Locate the cell with the specified text and output its [X, Y] center coordinate. 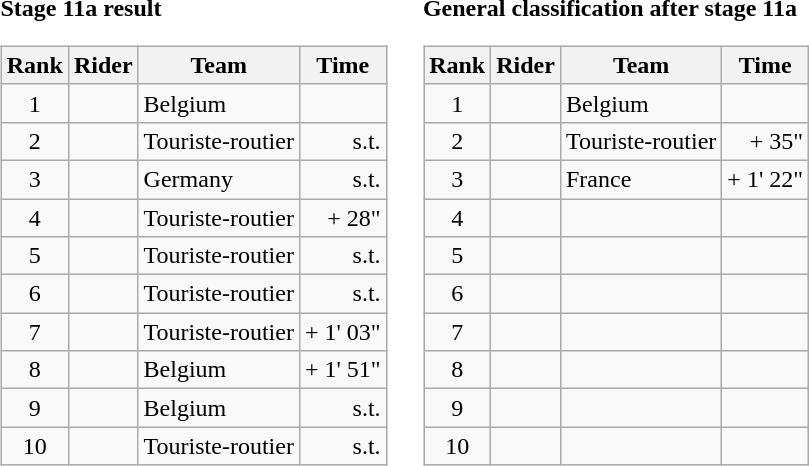
+ 1' 22" [766, 179]
+ 28" [342, 217]
+ 1' 03" [342, 332]
Germany [218, 179]
+ 1' 51" [342, 370]
+ 35" [766, 141]
France [640, 179]
